Extract the (X, Y) coordinate from the center of the cell holding the provided text.  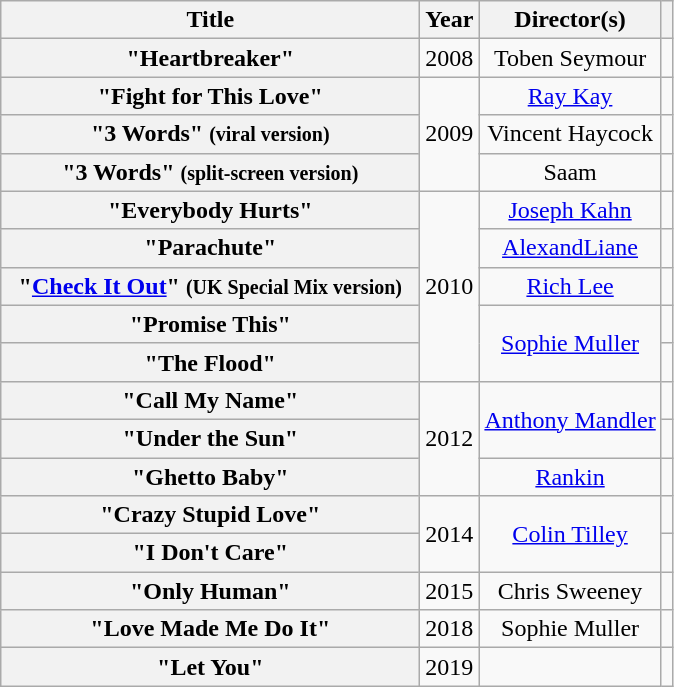
"Love Made Me Do It" (210, 629)
"Let You" (210, 667)
2012 (450, 438)
"The Flood" (210, 362)
2009 (450, 134)
"Promise This" (210, 324)
2015 (450, 591)
"Call My Name" (210, 400)
AlexandLiane (570, 248)
"Ghetto Baby" (210, 477)
Year (450, 20)
"Crazy Stupid Love" (210, 515)
Vincent Haycock (570, 134)
2010 (450, 286)
Ray Kay (570, 96)
"3 Words" (split-screen version) (210, 172)
"Parachute" (210, 248)
Anthony Mandler (570, 419)
Rich Lee (570, 286)
"3 Words" (viral version) (210, 134)
"I Don't Care" (210, 553)
Joseph Kahn (570, 210)
Title (210, 20)
Toben Seymour (570, 58)
Saam (570, 172)
Chris Sweeney (570, 591)
"Everybody Hurts" (210, 210)
"Fight for This Love" (210, 96)
2019 (450, 667)
2018 (450, 629)
Director(s) (570, 20)
Colin Tilley (570, 534)
2014 (450, 534)
"Under the Sun" (210, 438)
2008 (450, 58)
"Check It Out" (UK Special Mix version) (210, 286)
Rankin (570, 477)
"Only Human" (210, 591)
"Heartbreaker" (210, 58)
